Detect which cell encompasses the target text, then output its (x, y) center coordinate. 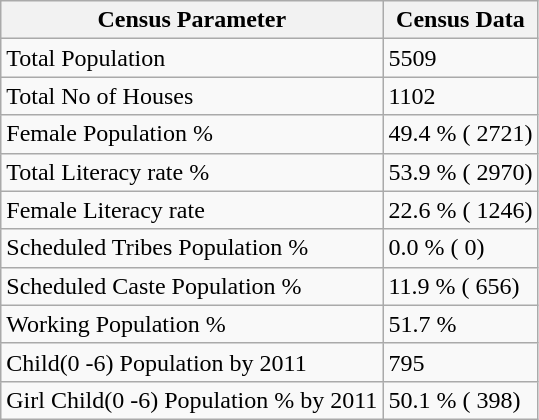
49.4 % ( 2721) (460, 134)
50.1 % ( 398) (460, 400)
Scheduled Caste Population % (192, 286)
Census Data (460, 20)
22.6 % ( 1246) (460, 210)
Scheduled Tribes Population % (192, 248)
795 (460, 362)
Female Literacy rate (192, 210)
5509 (460, 58)
53.9 % ( 2970) (460, 172)
11.9 % ( 656) (460, 286)
Girl Child(0 -6) Population % by 2011 (192, 400)
51.7 % (460, 324)
Total Population (192, 58)
Census Parameter (192, 20)
Female Population % (192, 134)
Total Literacy rate % (192, 172)
Working Population % (192, 324)
1102 (460, 96)
0.0 % ( 0) (460, 248)
Child(0 -6) Population by 2011 (192, 362)
Total No of Houses (192, 96)
